Scan for the cell matching the given text and deliver its [x, y] coordinate at center. 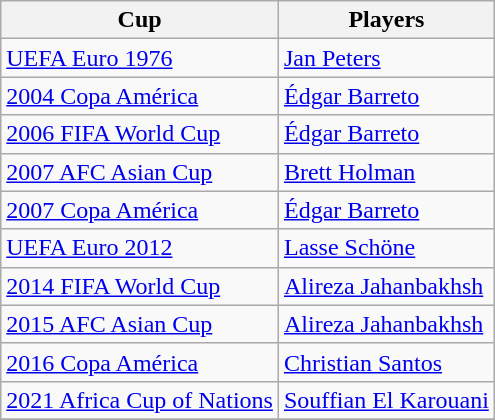
2006 FIFA World Cup [140, 134]
Souffian El Karouani [386, 400]
UEFA Euro 1976 [140, 58]
2004 Copa América [140, 96]
2016 Copa América [140, 362]
2021 Africa Cup of Nations [140, 400]
Jan Peters [386, 58]
2015 AFC Asian Cup [140, 324]
Cup [140, 20]
2014 FIFA World Cup [140, 286]
UEFA Euro 2012 [140, 248]
Christian Santos [386, 362]
Lasse Schöne [386, 248]
Players [386, 20]
2007 Copa América [140, 210]
Brett Holman [386, 172]
2007 AFC Asian Cup [140, 172]
